Find where the given text appears and provide that cell's center as (X, Y) coordinate. 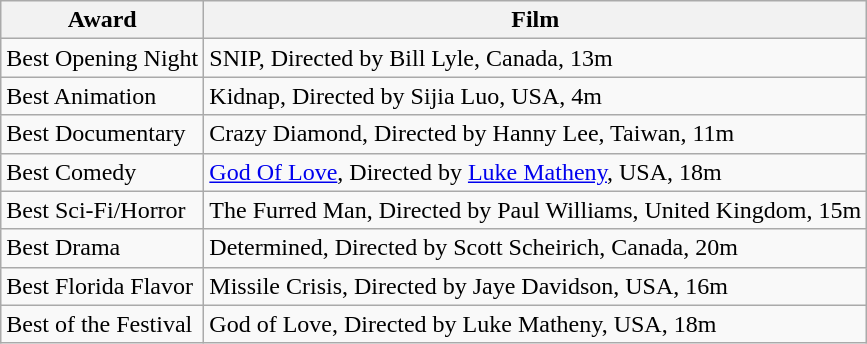
SNIP, Directed by Bill Lyle, Canada, 13m (536, 58)
Best Documentary (102, 134)
Best Animation (102, 96)
Film (536, 20)
Best Comedy (102, 172)
God Of Love, Directed by Luke Matheny, USA, 18m (536, 172)
Kidnap, Directed by Sijia Luo, USA, 4m (536, 96)
Crazy Diamond, Directed by Hanny Lee, Taiwan, 11m (536, 134)
The Furred Man, Directed by Paul Williams, United Kingdom, 15m (536, 210)
Best Opening Night (102, 58)
Missile Crisis, Directed by Jaye Davidson, USA, 16m (536, 286)
God of Love, Directed by Luke Matheny, USA, 18m (536, 324)
Best Drama (102, 248)
Determined, Directed by Scott Scheirich, Canada, 20m (536, 248)
Best Sci-Fi/Horror (102, 210)
Award (102, 20)
Best of the Festival (102, 324)
Best Florida Flavor (102, 286)
